Identify which cell holds the provided text, then report its (X, Y) central coordinate. 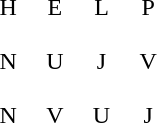
U (55, 50)
J (102, 50)
